Determine the (X, Y) coordinate at the center of the cell enclosing the given text.  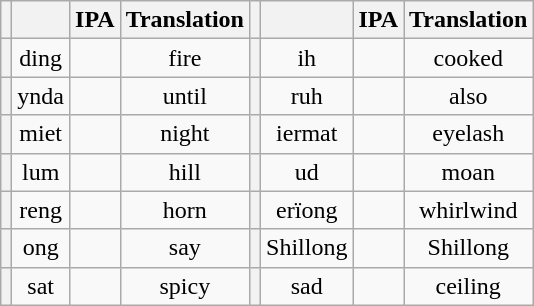
night (184, 134)
lum (41, 172)
also (468, 96)
sad (307, 286)
eyelash (468, 134)
fire (184, 58)
ih (307, 58)
sat (41, 286)
iermat (307, 134)
ud (307, 172)
ceiling (468, 286)
reng (41, 210)
miet (41, 134)
whirlwind (468, 210)
spicy (184, 286)
hill (184, 172)
ruh (307, 96)
ynda (41, 96)
erïong (307, 210)
cooked (468, 58)
say (184, 248)
until (184, 96)
moan (468, 172)
ding (41, 58)
ong (41, 248)
horn (184, 210)
